From the cell containing the given text, extract its center point as (x, y) coordinate. 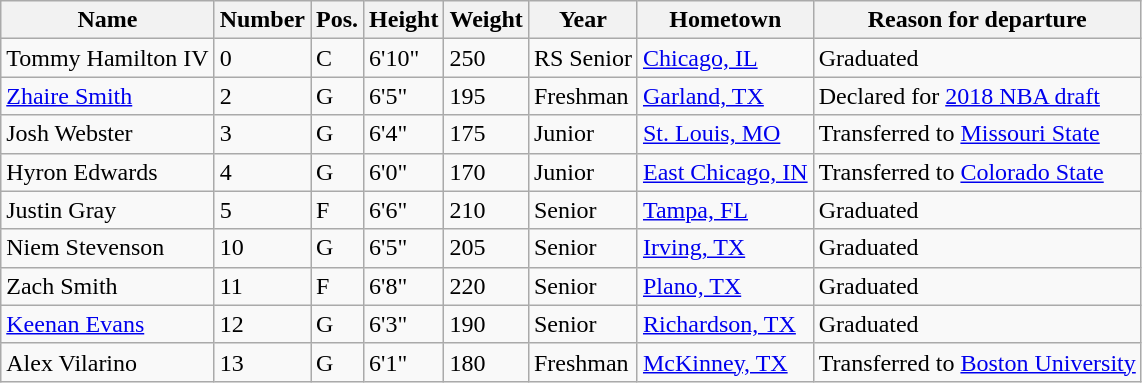
Zach Smith (108, 286)
Niem Stevenson (108, 248)
Irving, TX (725, 248)
Zhaire Smith (108, 96)
0 (262, 58)
Pos. (338, 20)
Transferred to Boston University (977, 362)
3 (262, 134)
6'1" (404, 362)
Justin Gray (108, 210)
East Chicago, IN (725, 172)
Name (108, 20)
210 (486, 210)
Height (404, 20)
Declared for 2018 NBA draft (977, 96)
6'10" (404, 58)
Hyron Edwards (108, 172)
Tampa, FL (725, 210)
Richardson, TX (725, 324)
6'6" (404, 210)
Plano, TX (725, 286)
170 (486, 172)
250 (486, 58)
6'0" (404, 172)
6'3" (404, 324)
C (338, 58)
190 (486, 324)
RS Senior (582, 58)
Number (262, 20)
Transferred to Colorado State (977, 172)
St. Louis, MO (725, 134)
195 (486, 96)
11 (262, 286)
4 (262, 172)
Alex Vilarino (108, 362)
Tommy Hamilton IV (108, 58)
205 (486, 248)
220 (486, 286)
Garland, TX (725, 96)
10 (262, 248)
Keenan Evans (108, 324)
Reason for departure (977, 20)
Chicago, IL (725, 58)
McKinney, TX (725, 362)
Year (582, 20)
175 (486, 134)
13 (262, 362)
5 (262, 210)
Transferred to Missouri State (977, 134)
6'4" (404, 134)
6'8" (404, 286)
Josh Webster (108, 134)
12 (262, 324)
2 (262, 96)
Weight (486, 20)
Hometown (725, 20)
180 (486, 362)
